Search for the cell housing the specified text and yield its (x, y) center coordinate. 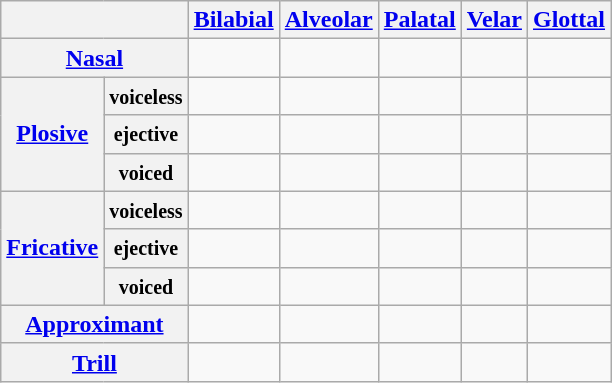
Palatal (420, 20)
Approximant (94, 324)
Nasal (94, 58)
Plosive (52, 134)
Fricative (52, 248)
Bilabial (234, 20)
Trill (94, 362)
Glottal (568, 20)
Alveolar (328, 20)
Velar (494, 20)
